From the cell containing the given text, extract its center point as [x, y] coordinate. 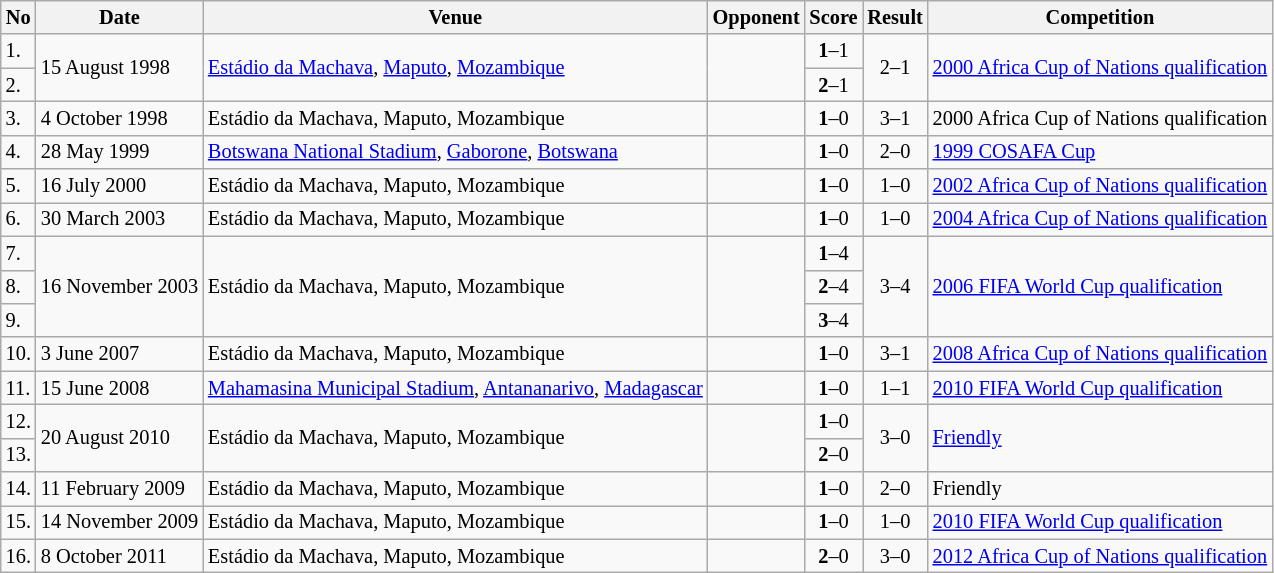
12. [18, 421]
30 March 2003 [120, 219]
14. [18, 489]
5. [18, 186]
11. [18, 388]
16 July 2000 [120, 186]
28 May 1999 [120, 152]
2008 Africa Cup of Nations qualification [1100, 354]
Score [834, 17]
3 June 2007 [120, 354]
15 June 2008 [120, 388]
2006 FIFA World Cup qualification [1100, 286]
Opponent [756, 17]
9. [18, 320]
15. [18, 522]
1. [18, 51]
Result [894, 17]
8. [18, 287]
Venue [456, 17]
6. [18, 219]
14 November 2009 [120, 522]
1999 COSAFA Cup [1100, 152]
10. [18, 354]
7. [18, 253]
11 February 2009 [120, 489]
2–4 [834, 287]
16 November 2003 [120, 286]
4 October 1998 [120, 118]
Date [120, 17]
13. [18, 455]
3. [18, 118]
Mahamasina Municipal Stadium, Antananarivo, Madagascar [456, 388]
8 October 2011 [120, 556]
4. [18, 152]
2012 Africa Cup of Nations qualification [1100, 556]
20 August 2010 [120, 438]
2002 Africa Cup of Nations qualification [1100, 186]
2. [18, 85]
Botswana National Stadium, Gaborone, Botswana [456, 152]
1–4 [834, 253]
No [18, 17]
Competition [1100, 17]
15 August 1998 [120, 68]
2004 Africa Cup of Nations qualification [1100, 219]
16. [18, 556]
